Output the [x, y] coordinate of the center of the cell containing the given text.  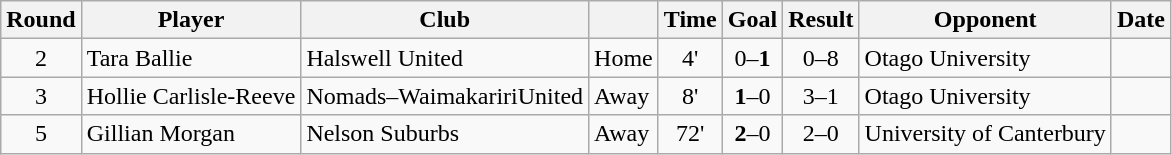
72' [690, 134]
1–0 [752, 96]
Hollie Carlisle-Reeve [191, 96]
Time [690, 20]
Halswell United [445, 58]
Date [1140, 20]
8' [690, 96]
0–1 [752, 58]
Nomads–WaimakaririUnited [445, 96]
University of Canterbury [985, 134]
Round [41, 20]
3–1 [821, 96]
3 [41, 96]
Tara Ballie [191, 58]
Gillian Morgan [191, 134]
Result [821, 20]
Player [191, 20]
Goal [752, 20]
4' [690, 58]
Opponent [985, 20]
0–8 [821, 58]
2 [41, 58]
Club [445, 20]
5 [41, 134]
Nelson Suburbs [445, 134]
Home [624, 58]
